Find where the given text appears and provide that cell's center as (X, Y) coordinate. 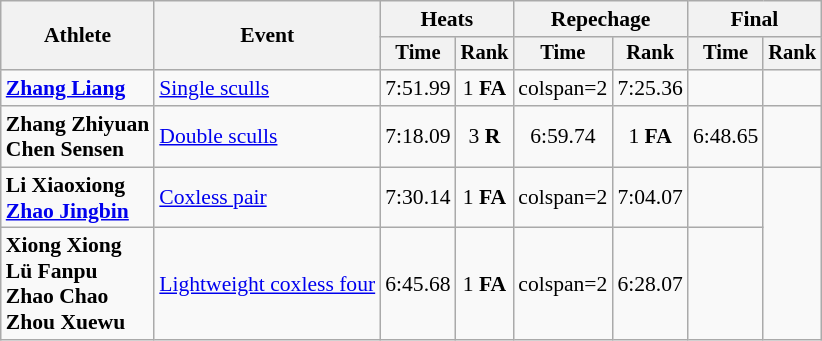
Athlete (78, 36)
Repechage (600, 19)
6:28.07 (650, 284)
Coxless pair (267, 198)
7:30.14 (418, 198)
Lightweight coxless four (267, 284)
7:51.99 (418, 88)
Single sculls (267, 88)
7:04.07 (650, 198)
Zhang Liang (78, 88)
Xiong XiongLü FanpuZhao ChaoZhou Xuewu (78, 284)
Event (267, 36)
6:45.68 (418, 284)
Final (754, 19)
6:59.74 (562, 136)
3 R (485, 136)
Double sculls (267, 136)
Heats (446, 19)
6:48.65 (726, 136)
7:25.36 (650, 88)
7:18.09 (418, 136)
Li XiaoxiongZhao Jingbin (78, 198)
Zhang ZhiyuanChen Sensen (78, 136)
